From the cell containing the given text, extract its center point as (X, Y) coordinate. 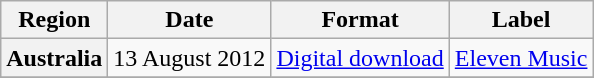
Label (521, 20)
Date (190, 20)
13 August 2012 (190, 58)
Digital download (360, 58)
Region (54, 20)
Eleven Music (521, 58)
Format (360, 20)
Australia (54, 58)
